Determine the (x, y) coordinate at the center of the cell enclosing the given text.  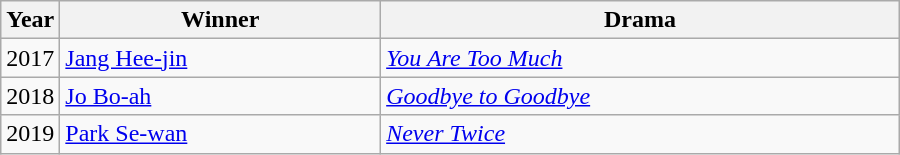
2019 (30, 134)
Jo Bo-ah (220, 96)
2018 (30, 96)
You Are Too Much (640, 58)
2017 (30, 58)
Winner (220, 20)
Jang Hee-jin (220, 58)
Year (30, 20)
Never Twice (640, 134)
Goodbye to Goodbye (640, 96)
Drama (640, 20)
Park Se-wan (220, 134)
